Find where the given text appears and provide that cell's center as (x, y) coordinate. 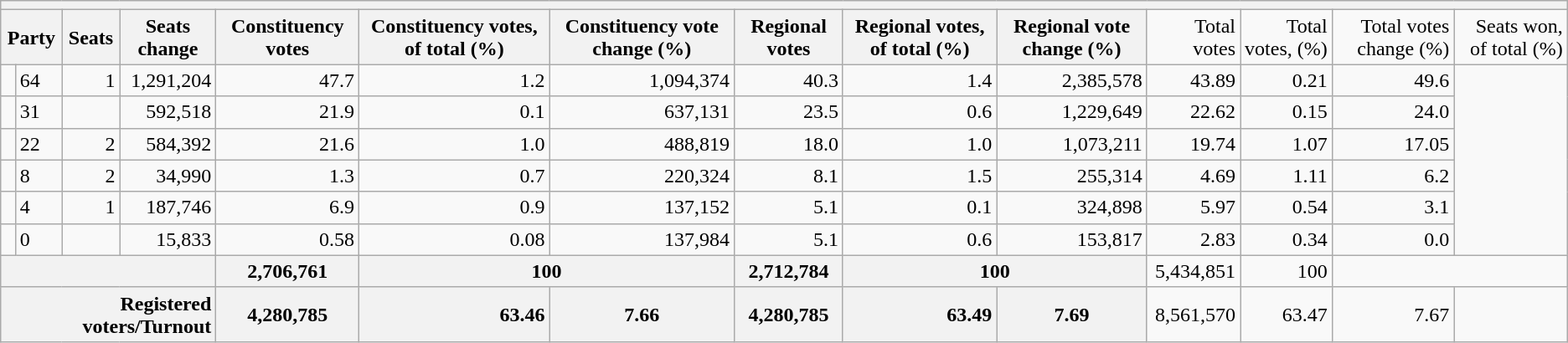
2,712,784 (789, 271)
4 (39, 207)
1,229,649 (1072, 112)
187,746 (168, 207)
63.49 (920, 315)
22.62 (1193, 112)
5.97 (1193, 207)
24.0 (1393, 112)
8 (39, 176)
2,385,578 (1072, 80)
Seats change (168, 37)
7.67 (1393, 315)
7.69 (1072, 315)
0 (39, 239)
Total votes, (%) (1287, 37)
4.69 (1193, 176)
1,094,374 (642, 80)
324,898 (1072, 207)
Constituency votes (288, 37)
43.89 (1193, 80)
18.0 (789, 144)
255,314 (1072, 176)
Total votes (1193, 37)
Regional votes, of total (%) (920, 37)
Registered voters/Turnout (109, 315)
21.9 (288, 112)
137,152 (642, 207)
31 (39, 112)
0.21 (1287, 80)
Regional votes (789, 37)
64 (39, 80)
0.34 (1287, 239)
153,817 (1072, 239)
0.15 (1287, 112)
Party (32, 37)
637,131 (642, 112)
8,561,570 (1193, 315)
2,706,761 (288, 271)
584,392 (168, 144)
63.47 (1287, 315)
1.4 (920, 80)
23.5 (789, 112)
22 (39, 144)
0.58 (288, 239)
0.0 (1393, 239)
5,434,851 (1193, 271)
3.1 (1393, 207)
Seats won, of total (%) (1511, 37)
Seats (90, 37)
6.9 (288, 207)
47.7 (288, 80)
1.2 (454, 80)
1,073,211 (1072, 144)
Constituency votes, of total (%) (454, 37)
220,324 (642, 176)
49.6 (1393, 80)
Regional vote change (%) (1072, 37)
63.46 (454, 315)
137,984 (642, 239)
2.83 (1193, 239)
488,819 (642, 144)
592,518 (168, 112)
1.5 (920, 176)
19.74 (1193, 144)
Total votes change (%) (1393, 37)
15,833 (168, 239)
0.9 (454, 207)
34,990 (168, 176)
7.66 (642, 315)
0.54 (1287, 207)
6.2 (1393, 176)
1.07 (1287, 144)
1,291,204 (168, 80)
Constituency vote change (%) (642, 37)
21.6 (288, 144)
1.11 (1287, 176)
17.05 (1393, 144)
40.3 (789, 80)
0.7 (454, 176)
8.1 (789, 176)
0.08 (454, 239)
1.3 (288, 176)
